Search for the cell housing the specified text and yield its [X, Y] center coordinate. 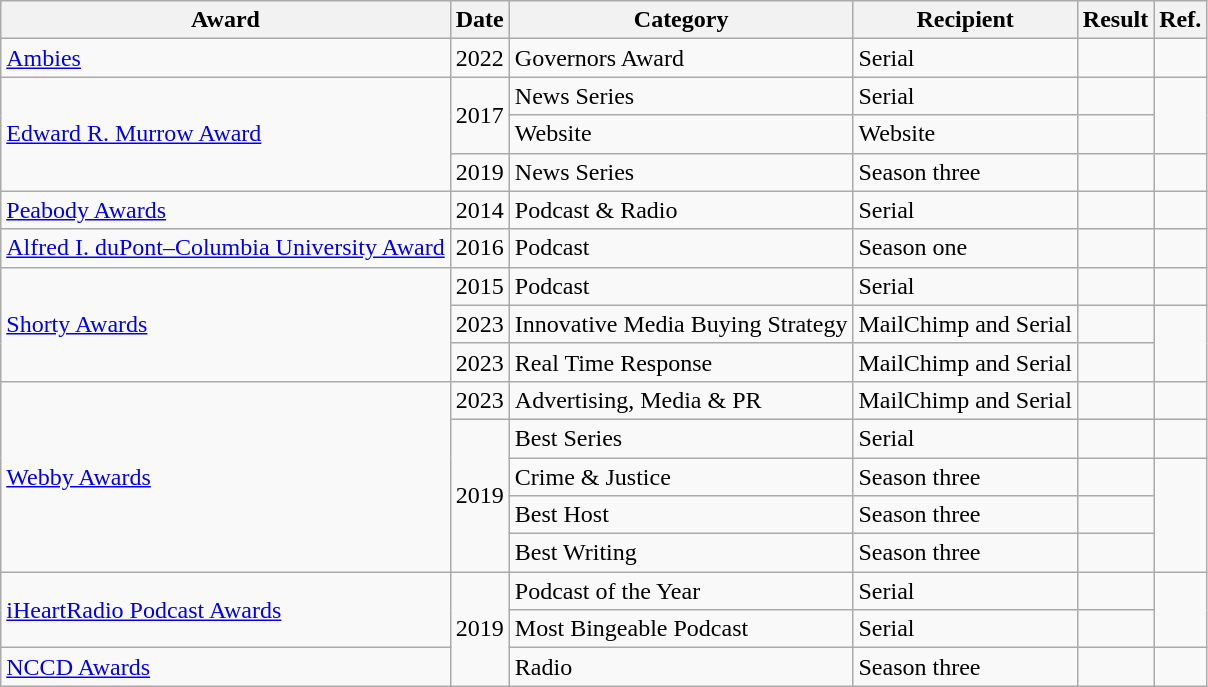
Date [480, 20]
2022 [480, 58]
Radio [681, 667]
Crime & Justice [681, 477]
Real Time Response [681, 362]
Best Host [681, 515]
Most Bingeable Podcast [681, 629]
Category [681, 20]
Recipient [965, 20]
Season one [965, 248]
Innovative Media Buying Strategy [681, 324]
2016 [480, 248]
2017 [480, 115]
Result [1115, 20]
2015 [480, 286]
Best Writing [681, 553]
Shorty Awards [226, 324]
Webby Awards [226, 476]
NCCD Awards [226, 667]
Governors Award [681, 58]
Alfred I. duPont–Columbia University Award [226, 248]
Podcast of the Year [681, 591]
iHeartRadio Podcast Awards [226, 610]
2014 [480, 210]
Ambies [226, 58]
Edward R. Murrow Award [226, 134]
Podcast & Radio [681, 210]
Award [226, 20]
Advertising, Media & PR [681, 400]
Peabody Awards [226, 210]
Best Series [681, 438]
Ref. [1180, 20]
